Output the [X, Y] coordinate of the center of the cell containing the given text.  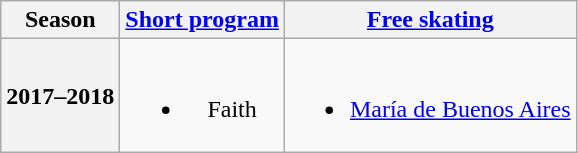
Season [60, 20]
María de Buenos Aires [430, 96]
2017–2018 [60, 96]
Faith [202, 96]
Short program [202, 20]
Free skating [430, 20]
